Search for the cell housing the specified text and yield its (x, y) center coordinate. 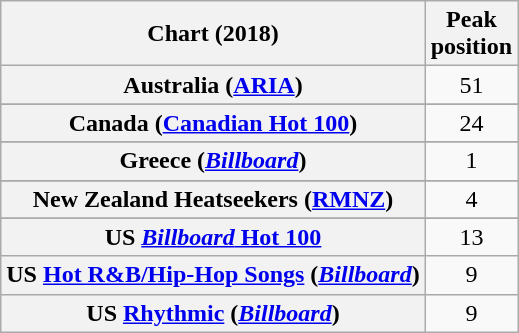
Australia (ARIA) (213, 85)
51 (471, 85)
Greece (Billboard) (213, 161)
US Hot R&B/Hip-Hop Songs (Billboard) (213, 275)
13 (471, 237)
Canada (Canadian Hot 100) (213, 123)
Chart (2018) (213, 34)
New Zealand Heatseekers (RMNZ) (213, 199)
1 (471, 161)
24 (471, 123)
4 (471, 199)
Peak position (471, 34)
US Rhythmic (Billboard) (213, 313)
US Billboard Hot 100 (213, 237)
